Determine the (x, y) coordinate at the center of the cell enclosing the given text.  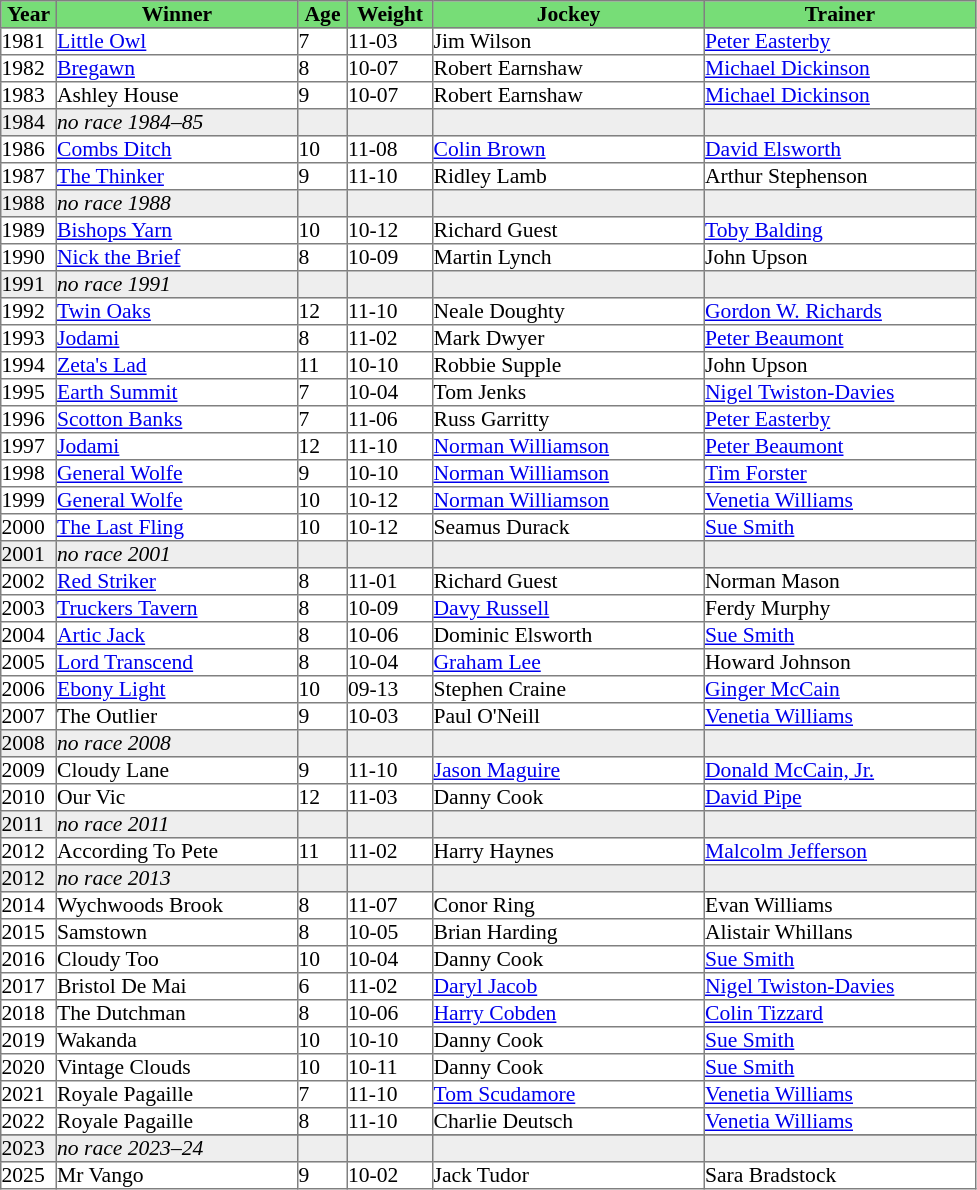
Truckers Tavern (177, 608)
10-02 (390, 1176)
Martin Lynch (569, 258)
Weight (390, 14)
Artic Jack (177, 636)
Ashley House (177, 96)
Gordon W. Richards (840, 312)
Jason Maguire (569, 770)
no race 1988 (177, 204)
2018 (29, 1014)
no race 2008 (177, 744)
11-01 (390, 582)
Graham Lee (569, 662)
Combs Ditch (177, 150)
Jim Wilson (569, 42)
Russ Garritty (569, 420)
Ginger McCain (840, 690)
Our Vic (177, 798)
1983 (29, 96)
11-07 (390, 906)
Nick the Brief (177, 258)
2016 (29, 960)
1987 (29, 176)
Seamus Durack (569, 528)
Trainer (840, 14)
1997 (29, 446)
Dominic Elsworth (569, 636)
The Dutchman (177, 1014)
11-08 (390, 150)
no race 2013 (177, 878)
2000 (29, 528)
Colin Tizzard (840, 1014)
Colin Brown (569, 150)
Neale Doughty (569, 312)
2021 (29, 1094)
2002 (29, 582)
1998 (29, 474)
Paul O'Neill (569, 716)
2010 (29, 798)
The Outlier (177, 716)
1981 (29, 42)
Scotton Banks (177, 420)
2017 (29, 986)
Wakanda (177, 1040)
1982 (29, 68)
Daryl Jacob (569, 986)
2005 (29, 662)
Toby Balding (840, 230)
The Last Fling (177, 528)
Jack Tudor (569, 1176)
2020 (29, 1068)
Conor Ring (569, 906)
Alistair Whillans (840, 932)
Ridley Lamb (569, 176)
Bristol De Mai (177, 986)
2006 (29, 690)
Malcolm Jefferson (840, 852)
1990 (29, 258)
Mark Dwyer (569, 338)
no race 2001 (177, 554)
Tom Jenks (569, 392)
no race 2023–24 (177, 1148)
1995 (29, 392)
Lord Transcend (177, 662)
Tom Scudamore (569, 1094)
1984 (29, 122)
Evan Williams (840, 906)
no race 1984–85 (177, 122)
2008 (29, 744)
Twin Oaks (177, 312)
2007 (29, 716)
Year (29, 14)
Bishops Yarn (177, 230)
David Elsworth (840, 150)
Tim Forster (840, 474)
2003 (29, 608)
6 (323, 986)
David Pipe (840, 798)
Red Striker (177, 582)
1992 (29, 312)
1989 (29, 230)
2001 (29, 554)
1994 (29, 366)
2019 (29, 1040)
The Thinker (177, 176)
2004 (29, 636)
2022 (29, 1122)
Harry Cobden (569, 1014)
Bregawn (177, 68)
Winner (177, 14)
2011 (29, 824)
10-03 (390, 716)
09-13 (390, 690)
2014 (29, 906)
1993 (29, 338)
Little Owl (177, 42)
2025 (29, 1176)
Howard Johnson (840, 662)
Robbie Supple (569, 366)
11-06 (390, 420)
2009 (29, 770)
Norman Mason (840, 582)
10-05 (390, 932)
Brian Harding (569, 932)
1991 (29, 284)
1999 (29, 500)
no race 2011 (177, 824)
2015 (29, 932)
Wychwoods Brook (177, 906)
Cloudy Lane (177, 770)
Age (323, 14)
Cloudy Too (177, 960)
1988 (29, 204)
Earth Summit (177, 392)
Samstown (177, 932)
Charlie Deutsch (569, 1122)
1996 (29, 420)
Stephen Craine (569, 690)
According To Pete (177, 852)
Mr Vango (177, 1176)
Jockey (569, 14)
Ebony Light (177, 690)
1986 (29, 150)
Davy Russell (569, 608)
no race 1991 (177, 284)
Ferdy Murphy (840, 608)
Zeta's Lad (177, 366)
Harry Haynes (569, 852)
Arthur Stephenson (840, 176)
10-11 (390, 1068)
2023 (29, 1148)
Donald McCain, Jr. (840, 770)
Vintage Clouds (177, 1068)
Sara Bradstock (840, 1176)
